Locate the cell with the specified text and output its [x, y] center coordinate. 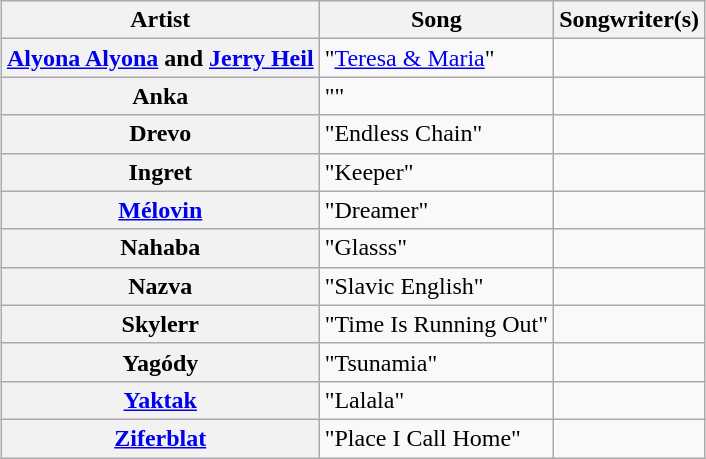
Nazva [160, 286]
Artist [160, 20]
Yaktak [160, 400]
Drevo [160, 134]
Nahaba [160, 248]
Ziferblat [160, 438]
Mélovin [160, 210]
Songwriter(s) [630, 20]
"Slavic English" [436, 286]
"Place I Call Home" [436, 438]
"Endless Chain" [436, 134]
"Lalala" [436, 400]
"" [436, 96]
"Dreamer" [436, 210]
Anka [160, 96]
Alyona Alyona and Jerry Heil [160, 58]
Skylerr [160, 324]
"Teresa & Maria" [436, 58]
Yagódy [160, 362]
Ingret [160, 172]
"Time Is Running Out" [436, 324]
"Keeper" [436, 172]
"Tsunamia" [436, 362]
Song [436, 20]
"Glasss" [436, 248]
